Detect which cell encompasses the target text, then output its (X, Y) center coordinate. 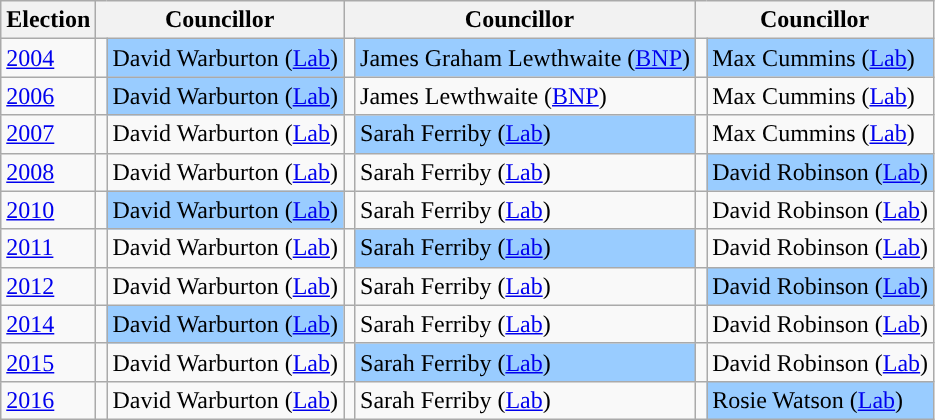
2007 (48, 134)
Rosie Watson (Lab) (820, 400)
James Graham Lewthwaite (BNP) (526, 58)
2015 (48, 362)
2012 (48, 286)
2004 (48, 58)
2014 (48, 324)
2006 (48, 96)
2011 (48, 248)
James Lewthwaite (BNP) (526, 96)
Election (48, 20)
2008 (48, 172)
2010 (48, 210)
2016 (48, 400)
